Output the [x, y] coordinate of the center of the cell containing the given text.  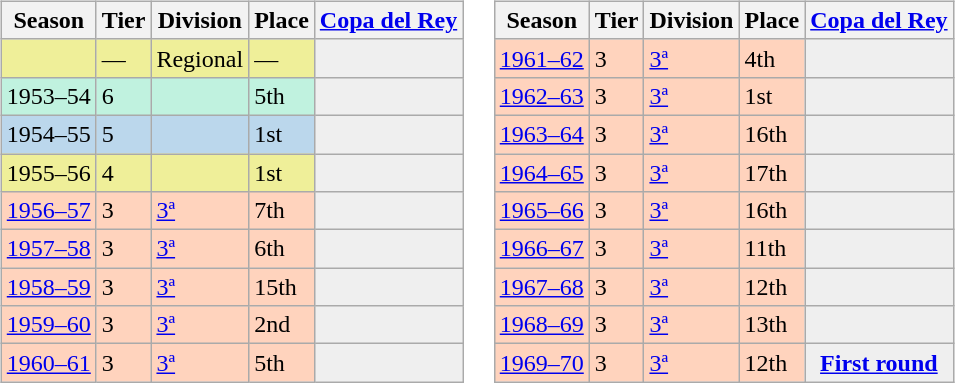
1957–58 [48, 249]
1965–66 [542, 211]
Regional [200, 58]
4th [772, 58]
1960–61 [48, 363]
First round [879, 363]
13th [772, 325]
1969–70 [542, 363]
1963–64 [542, 134]
7th [282, 211]
17th [772, 173]
15th [282, 287]
1958–59 [48, 287]
1955–56 [48, 173]
6 [124, 96]
1954–55 [48, 134]
6th [282, 249]
1959–60 [48, 325]
1968–69 [542, 325]
1962–63 [542, 96]
1967–68 [542, 287]
11th [772, 249]
2nd [282, 325]
4 [124, 173]
1961–62 [542, 58]
1956–57 [48, 211]
1953–54 [48, 96]
1964–65 [542, 173]
1966–67 [542, 249]
5 [124, 134]
